Provide the (X, Y) coordinate of the cell's center where the given text is located.  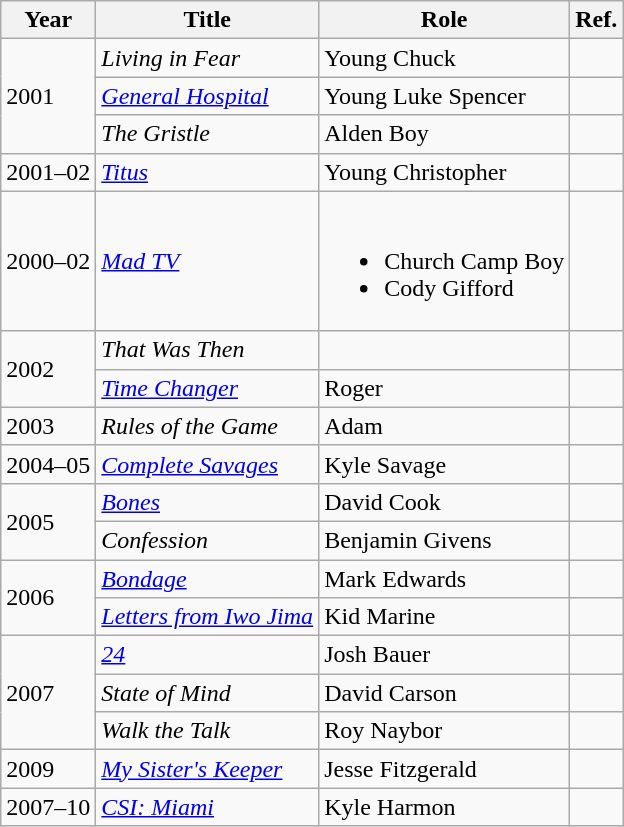
That Was Then (208, 350)
Time Changer (208, 388)
Titus (208, 172)
24 (208, 655)
Kyle Harmon (444, 807)
Living in Fear (208, 58)
Adam (444, 426)
Mark Edwards (444, 579)
State of Mind (208, 693)
Young Chuck (444, 58)
2007 (48, 693)
Josh Bauer (444, 655)
David Carson (444, 693)
Alden Boy (444, 134)
2001–02 (48, 172)
2001 (48, 96)
The Gristle (208, 134)
Mad TV (208, 261)
Young Luke Spencer (444, 96)
Walk the Talk (208, 731)
General Hospital (208, 96)
Kyle Savage (444, 464)
Complete Savages (208, 464)
Church Camp BoyCody Gifford (444, 261)
CSI: Miami (208, 807)
Letters from Iwo Jima (208, 617)
Benjamin Givens (444, 540)
2005 (48, 521)
Year (48, 20)
2000–02 (48, 261)
Ref. (596, 20)
2002 (48, 369)
My Sister's Keeper (208, 769)
2003 (48, 426)
Kid Marine (444, 617)
Roy Naybor (444, 731)
Jesse Fitzgerald (444, 769)
2004–05 (48, 464)
2009 (48, 769)
David Cook (444, 502)
Bones (208, 502)
Rules of the Game (208, 426)
2006 (48, 598)
Title (208, 20)
Young Christopher (444, 172)
Role (444, 20)
Confession (208, 540)
Bondage (208, 579)
Roger (444, 388)
2007–10 (48, 807)
